Return the (X, Y) coordinate for the center point of the cell that contains the specified text.  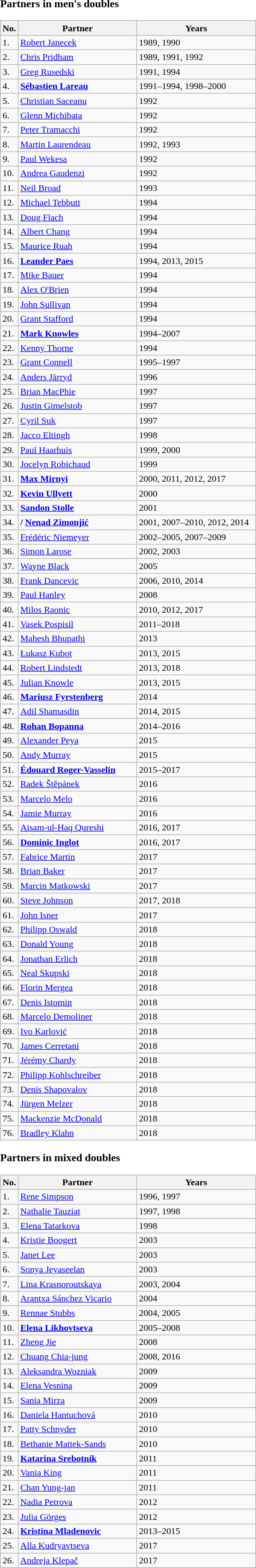
Nadia Petrova (78, 1502)
Sonya Jeyaseelan (78, 1269)
Jacco Eltingh (78, 435)
Glenn Michibata (78, 115)
40. (9, 610)
James Cerretani (78, 1046)
71. (9, 1060)
Édouard Roger-Vasselin (78, 770)
51. (9, 770)
Mark Knowles (78, 333)
60. (9, 900)
John Sullivan (78, 304)
2015–2017 (196, 770)
Anders Järryd (78, 377)
Paul Haarhuis (78, 450)
47. (9, 711)
35. (9, 537)
37. (9, 566)
Jérémy Chardy (78, 1060)
Grant Stafford (78, 319)
Andrea Gaudenzi (78, 173)
Denis Istomin (78, 1002)
31. (9, 479)
Paul Hanley (78, 595)
1995–1997 (196, 362)
Denis Shapovalov (78, 1089)
Cyril Suk (78, 421)
Justin Gimelstob (78, 406)
Peter Tramacchi (78, 130)
2017, 2018 (196, 900)
69. (9, 1031)
67. (9, 1002)
Chris Pridham (78, 57)
Bradley Klahn (78, 1133)
2004 (196, 1298)
Max Mirnyi (78, 479)
63. (9, 944)
Janet Lee (78, 1255)
Neal Skupski (78, 973)
27. (9, 421)
Kristie Boogert (78, 1240)
1992, 1993 (196, 144)
1994–2007 (196, 333)
2014–2016 (196, 726)
2005–2008 (196, 1327)
Lina Krasnoroutskaya (78, 1284)
Jamie Murray (78, 813)
Doug Flach (78, 217)
1993 (196, 188)
34. (9, 523)
Elena Likhovtseva (78, 1327)
Chan Yung-jan (78, 1487)
1991–1994, 1998–2000 (196, 86)
Rennae Stubbs (78, 1313)
54. (9, 813)
Grant Connell (78, 362)
Marcin Matkowski (78, 886)
Dominic Inglot (78, 842)
72. (9, 1075)
Kenny Thorne (78, 348)
Rene Simpson (78, 1197)
Sandon Stolle (78, 508)
2002, 2003 (196, 552)
Mahesh Bhupathi (78, 639)
Alex O'Brien (78, 290)
Kevin Ullyett (78, 493)
Łukasz Kubot (78, 653)
Jonathan Erlich (78, 958)
Alla Kudryavtseva (78, 1545)
Kristina Mladenovic (78, 1531)
2001 (196, 508)
Albert Chang (78, 231)
46. (9, 697)
57. (9, 857)
1999, 2000 (196, 450)
Philipp Kohlschreiber (78, 1075)
Robert Lindstedt (78, 668)
Vania King (78, 1473)
Mackenzie McDonald (78, 1118)
2003, 2004 (196, 1284)
Adil Shamasdin (78, 711)
58. (9, 871)
44. (9, 668)
John Isner (78, 915)
2000, 2011, 2012, 2017 (196, 479)
36. (9, 552)
Neil Broad (78, 188)
30. (9, 464)
56. (9, 842)
Ivo Karlović (78, 1031)
38. (9, 581)
Chuang Chia-jung (78, 1357)
66. (9, 988)
Christian Saceanu (78, 101)
Andreja Klepač (78, 1560)
76. (9, 1133)
Julian Knowle (78, 682)
50. (9, 755)
55. (9, 828)
Vasek Pospisil (78, 624)
Brian Baker (78, 871)
41. (9, 624)
Sébastien Lareau (78, 86)
Simon Larose (78, 552)
Frédéric Niemeyer (78, 537)
Arantxa Sánchez Vicario (78, 1298)
53. (9, 799)
2013, 2018 (196, 668)
2014 (196, 697)
Bethanie Mattek-Sands (78, 1444)
Greg Rusedski (78, 72)
Daniela Hantuchová (78, 1415)
Maurice Ruah (78, 246)
28. (9, 435)
68. (9, 1017)
2005 (196, 566)
59. (9, 886)
Wayne Black (78, 566)
Alexander Peya (78, 740)
32. (9, 493)
Rohan Bopanna (78, 726)
1997, 1998 (196, 1211)
70. (9, 1046)
2000 (196, 493)
1999 (196, 464)
2010, 2012, 2017 (196, 610)
64. (9, 958)
Milos Raonic (78, 610)
49. (9, 740)
39. (9, 595)
Elena Tatarkova (78, 1226)
Zheng Jie (78, 1342)
Nathalie Tauziat (78, 1211)
Philipp Oswald (78, 929)
/ Nenad Zimonjić (78, 523)
1994, 2013, 2015 (196, 261)
Julia Görges (78, 1516)
Sania Mirza (78, 1400)
Fabrice Martin (78, 857)
Elena Vesnina (78, 1386)
1996 (196, 377)
74. (9, 1104)
2006, 2010, 2014 (196, 581)
65. (9, 973)
29. (9, 450)
Jocelyn Robichaud (78, 464)
Aisam-ul-Haq Qureshi (78, 828)
48. (9, 726)
1989, 1991, 1992 (196, 57)
1996, 1997 (196, 1197)
Martin Laurendeau (78, 144)
75. (9, 1118)
61. (9, 915)
2001, 2007–2010, 2012, 2014 (196, 523)
43. (9, 653)
42. (9, 639)
2014, 2015 (196, 711)
Andy Murray (78, 755)
Radek Štěpánek (78, 784)
Paul Wekesa (78, 159)
Katarina Srebotnik (78, 1458)
2013–2015 (196, 1531)
Mike Bauer (78, 275)
45. (9, 682)
Donald Young (78, 944)
Robert Janecek (78, 42)
62. (9, 929)
2011–2018 (196, 624)
2008, 2016 (196, 1357)
52. (9, 784)
73. (9, 1089)
Florin Mergea (78, 988)
Mariusz Fyrstenberg (78, 697)
Leander Paes (78, 261)
33. (9, 508)
Michael Tebbutt (78, 202)
Steve Johnson (78, 900)
Jürgen Melzer (78, 1104)
Frank Dancevic (78, 581)
1991, 1994 (196, 72)
Brian MacPhie (78, 392)
1989, 1990 (196, 42)
Marcelo Demoliner (78, 1017)
Marcelo Melo (78, 799)
Patty Schnyder (78, 1429)
2013 (196, 639)
Aleksandra Wozniak (78, 1371)
2002–2005, 2007–2009 (196, 537)
2004, 2005 (196, 1313)
